Output the [X, Y] coordinate of the center of the cell containing the given text.  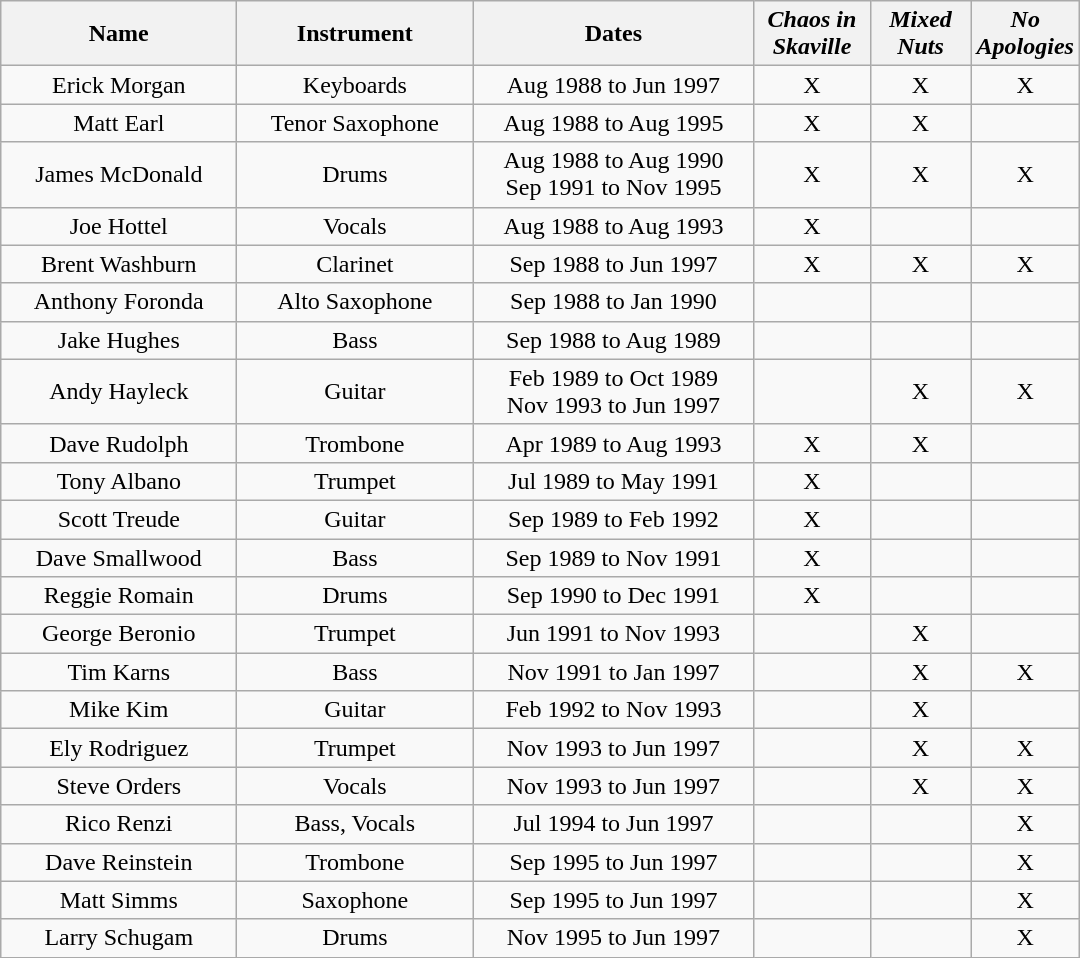
Aug 1988 to Aug 1990 Sep 1991 to Nov 1995 [614, 174]
Dates [614, 34]
Dave Reinstein [119, 862]
Keyboards [355, 85]
Tenor Saxophone [355, 123]
Andy Hayleck [119, 392]
Sep 1988 to Aug 1989 [614, 340]
Larry Schugam [119, 938]
Ely Rodriguez [119, 748]
Jul 1994 to Jun 1997 [614, 824]
Rico Renzi [119, 824]
No Apologies [1025, 34]
Feb 1989 to Oct 1989 Nov 1993 to Jun 1997 [614, 392]
Mixed Nuts [920, 34]
Apr 1989 to Aug 1993 [614, 443]
Sep 1989 to Nov 1991 [614, 557]
Aug 1988 to Aug 1995 [614, 123]
Joe Hottel [119, 226]
Instrument [355, 34]
Alto Saxophone [355, 302]
Nov 1991 to Jan 1997 [614, 672]
Scott Treude [119, 519]
Sep 1988 to Jun 1997 [614, 264]
Tony Albano [119, 481]
Matt Earl [119, 123]
Reggie Romain [119, 596]
Steve Orders [119, 786]
Jun 1991 to Nov 1993 [614, 634]
George Beronio [119, 634]
Anthony Foronda [119, 302]
James McDonald [119, 174]
Sep 1990 to Dec 1991 [614, 596]
Mike Kim [119, 710]
Dave Smallwood [119, 557]
Sep 1989 to Feb 1992 [614, 519]
Matt Simms [119, 900]
Name [119, 34]
Aug 1988 to Aug 1993 [614, 226]
Dave Rudolph [119, 443]
Clarinet [355, 264]
Saxophone [355, 900]
Jul 1989 to May 1991 [614, 481]
Chaos in Skaville [812, 34]
Nov 1995 to Jun 1997 [614, 938]
Tim Karns [119, 672]
Erick Morgan [119, 85]
Jake Hughes [119, 340]
Bass, Vocals [355, 824]
Feb 1992 to Nov 1993 [614, 710]
Aug 1988 to Jun 1997 [614, 85]
Sep 1988 to Jan 1990 [614, 302]
Brent Washburn [119, 264]
